From the cell containing the given text, extract its center point as (x, y) coordinate. 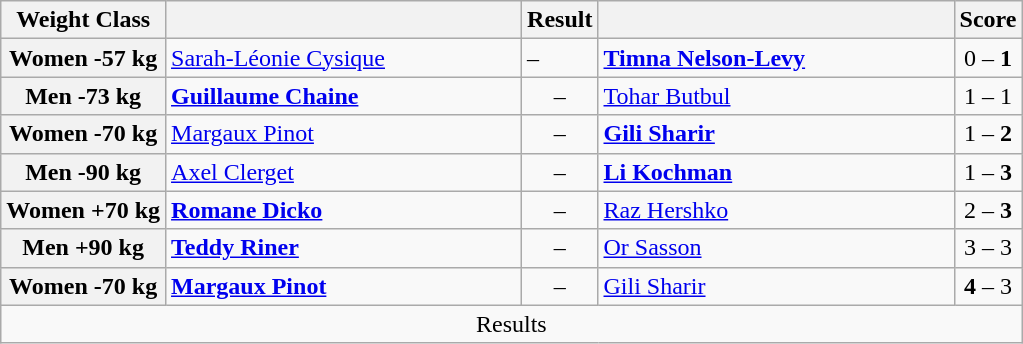
0 – 1 (988, 58)
4 – 3 (988, 286)
Raz Hershko (776, 210)
Or Sasson (776, 248)
Results (512, 324)
Guillaume Chaine (344, 96)
1 – 2 (988, 134)
3 – 3 (988, 248)
Men -73 kg (84, 96)
Result (560, 20)
Timna Nelson-Levy (776, 58)
Women +70 kg (84, 210)
Romane Dicko (344, 210)
Axel Clerget (344, 172)
Weight Class (84, 20)
Score (988, 20)
1 – 1 (988, 96)
Li Kochman (776, 172)
Tohar Butbul (776, 96)
Teddy Riner (344, 248)
Women -57 kg (84, 58)
Men -90 kg (84, 172)
Sarah-Léonie Cysique (344, 58)
Men +90 kg (84, 248)
2 – 3 (988, 210)
1 – 3 (988, 172)
